Scan for the cell matching the given text and deliver its (X, Y) coordinate at center. 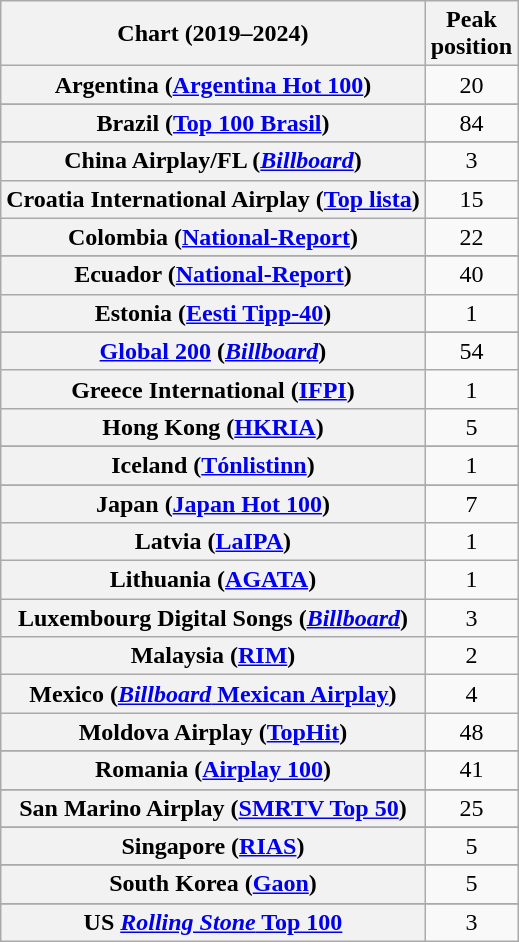
San Marino Airplay (SMRTV Top 50) (213, 808)
China Airplay/FL (Billboard) (213, 161)
Argentina (Argentina Hot 100) (213, 85)
41 (471, 770)
Romania (Airplay 100) (213, 770)
25 (471, 808)
Brazil (Top 100 Brasil) (213, 123)
54 (471, 351)
Hong Kong (HKRIA) (213, 427)
84 (471, 123)
40 (471, 275)
20 (471, 85)
Croatia International Airplay (Top lista) (213, 199)
Singapore (RIAS) (213, 846)
Latvia (LaIPA) (213, 542)
48 (471, 732)
2 (471, 656)
Ecuador (National-Report) (213, 275)
Lithuania (AGATA) (213, 580)
Malaysia (RIM) (213, 656)
Moldova Airplay (TopHit) (213, 732)
Greece International (IFPI) (213, 389)
4 (471, 694)
15 (471, 199)
22 (471, 237)
Peakposition (471, 34)
Colombia (National-Report) (213, 237)
Global 200 (Billboard) (213, 351)
Iceland (Tónlistinn) (213, 465)
US Rolling Stone Top 100 (213, 922)
South Korea (Gaon) (213, 884)
Chart (2019–2024) (213, 34)
Luxembourg Digital Songs (Billboard) (213, 618)
Mexico (Billboard Mexican Airplay) (213, 694)
7 (471, 503)
Estonia (Eesti Tipp-40) (213, 313)
Japan (Japan Hot 100) (213, 503)
